Pinpoint the cell where the given text exists, returning its [X, Y] midpoint coordinate. 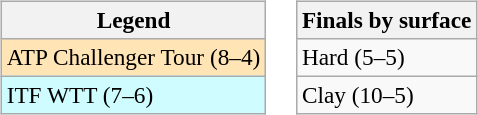
ATP Challenger Tour (8–4) [133, 57]
Hard (5–5) [387, 57]
Finals by surface [387, 20]
Legend [133, 20]
Clay (10–5) [387, 95]
ITF WTT (7–6) [133, 95]
